Find where the given text appears and provide that cell's center as [x, y] coordinate. 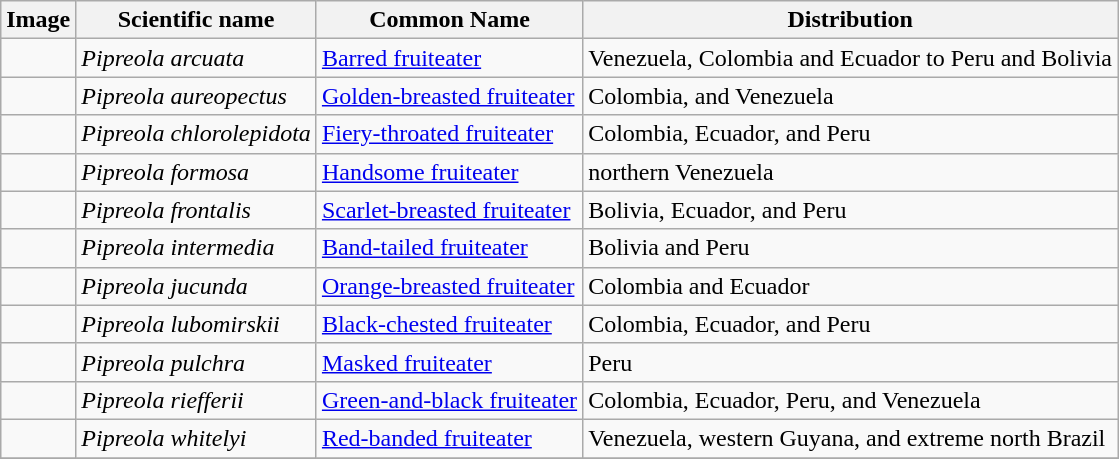
Common Name [449, 20]
Black-chested fruiteater [449, 324]
Band-tailed fruiteater [449, 248]
Pipreola intermedia [196, 248]
Pipreola whitelyi [196, 438]
Venezuela, Colombia and Ecuador to Peru and Bolivia [850, 58]
Bolivia, Ecuador, and Peru [850, 210]
Pipreola aureopectus [196, 96]
Pipreola riefferii [196, 400]
Bolivia and Peru [850, 248]
Pipreola chlorolepidota [196, 134]
Red-banded fruiteater [449, 438]
Venezuela, western Guyana, and extreme north Brazil [850, 438]
Pipreola lubomirskii [196, 324]
northern Venezuela [850, 172]
Scarlet-breasted fruiteater [449, 210]
Colombia, Ecuador, Peru, and Venezuela [850, 400]
Pipreola pulchra [196, 362]
Pipreola formosa [196, 172]
Scientific name [196, 20]
Green-and-black fruiteater [449, 400]
Pipreola frontalis [196, 210]
Image [38, 20]
Pipreola arcuata [196, 58]
Fiery-throated fruiteater [449, 134]
Golden-breasted fruiteater [449, 96]
Colombia and Ecuador [850, 286]
Masked fruiteater [449, 362]
Orange-breasted fruiteater [449, 286]
Peru [850, 362]
Barred fruiteater [449, 58]
Colombia, and Venezuela [850, 96]
Pipreola jucunda [196, 286]
Distribution [850, 20]
Handsome fruiteater [449, 172]
